Scan for the cell matching the given text and deliver its (x, y) coordinate at center. 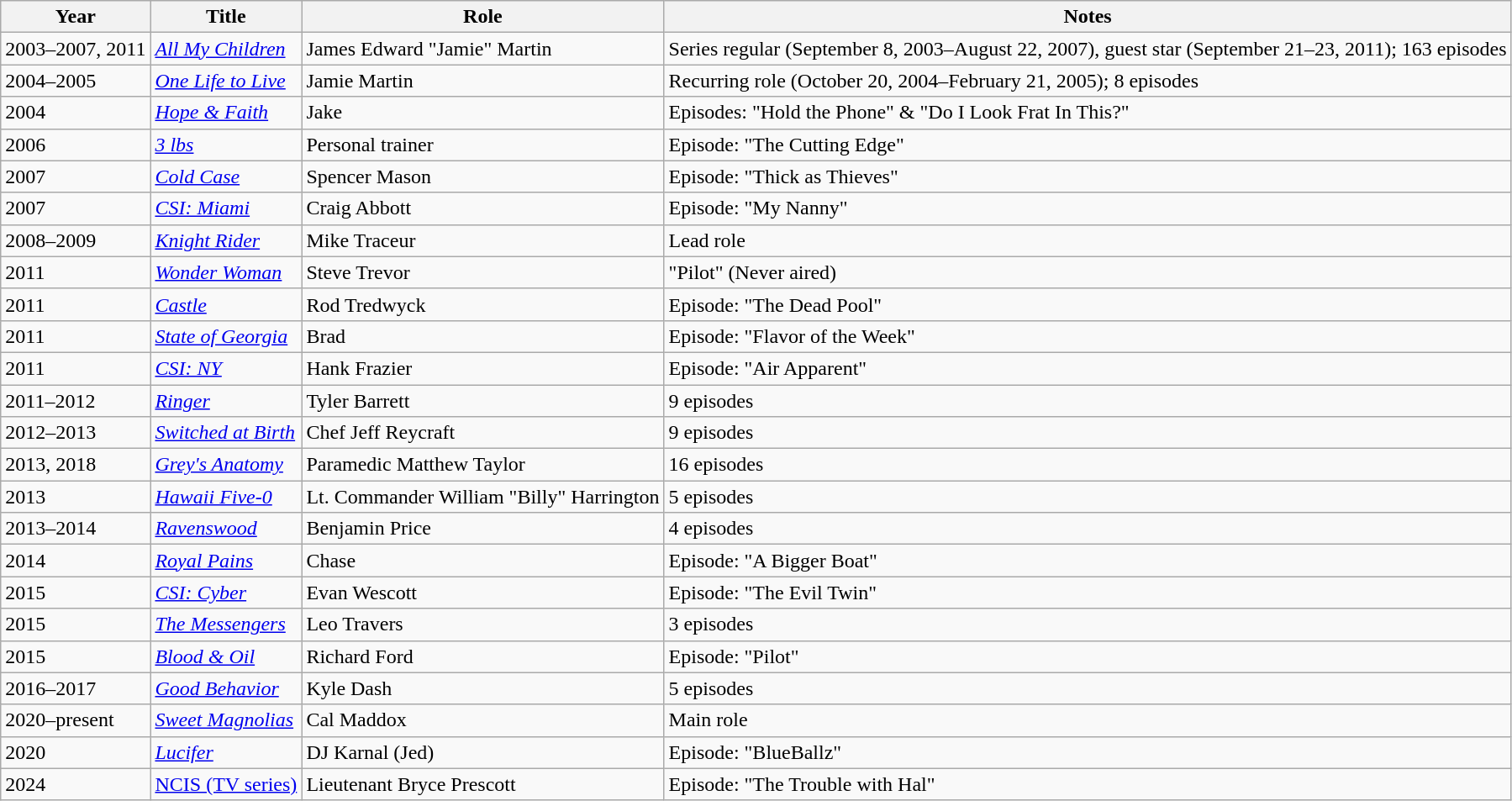
Wonder Woman (226, 272)
Episode: "The Dead Pool" (1088, 304)
Richard Ford (482, 656)
Benjamin Price (482, 529)
Episode: "The Cutting Edge" (1088, 145)
2013, 2018 (76, 465)
2004–2005 (76, 81)
Sweet Magnolias (226, 720)
Brad (482, 336)
Episodes: "Hold the Phone" & "Do I Look Frat In This?" (1088, 113)
Cal Maddox (482, 720)
Recurring role (October 20, 2004–February 21, 2005); 8 episodes (1088, 81)
Chase (482, 561)
Episode: "Thick as Thieves" (1088, 177)
Episode: "Flavor of the Week" (1088, 336)
State of Georgia (226, 336)
Switched at Birth (226, 433)
2008–2009 (76, 240)
Lucifer (226, 752)
Episode: "The Evil Twin" (1088, 593)
2024 (76, 784)
Cold Case (226, 177)
16 episodes (1088, 465)
Craig Abbott (482, 208)
Episode: "The Trouble with Hal" (1088, 784)
Ringer (226, 401)
Personal trainer (482, 145)
Hawaii Five-0 (226, 497)
Title (226, 17)
Kyle Dash (482, 688)
One Life to Live (226, 81)
CSI: NY (226, 368)
CSI: Miami (226, 208)
Episode: "BlueBallz" (1088, 752)
2013 (76, 497)
Lead role (1088, 240)
Rod Tredwyck (482, 304)
2004 (76, 113)
Grey's Anatomy (226, 465)
Episode: "Pilot" (1088, 656)
Hank Frazier (482, 368)
Ravenswood (226, 529)
Chef Jeff Reycraft (482, 433)
Episode: "Air Apparent" (1088, 368)
3 episodes (1088, 624)
2014 (76, 561)
Year (76, 17)
Good Behavior (226, 688)
Spencer Mason (482, 177)
2003–2007, 2011 (76, 49)
DJ Karnal (Jed) (482, 752)
Blood & Oil (226, 656)
2020–present (76, 720)
"Pilot" (Never aired) (1088, 272)
CSI: Cyber (226, 593)
Knight Rider (226, 240)
All My Children (226, 49)
2006 (76, 145)
The Messengers (226, 624)
Castle (226, 304)
Evan Wescott (482, 593)
Paramedic Matthew Taylor (482, 465)
Lt. Commander William "Billy" Harrington (482, 497)
Royal Pains (226, 561)
Episode: "A Bigger Boat" (1088, 561)
Leo Travers (482, 624)
2016–2017 (76, 688)
Role (482, 17)
3 lbs (226, 145)
4 episodes (1088, 529)
Jake (482, 113)
Tyler Barrett (482, 401)
Hope & Faith (226, 113)
Mike Traceur (482, 240)
Series regular (September 8, 2003–August 22, 2007), guest star (September 21–23, 2011); 163 episodes (1088, 49)
2013–2014 (76, 529)
Episode: "My Nanny" (1088, 208)
Main role (1088, 720)
Lieutenant Bryce Prescott (482, 784)
Jamie Martin (482, 81)
Notes (1088, 17)
2020 (76, 752)
Steve Trevor (482, 272)
NCIS (TV series) (226, 784)
2012–2013 (76, 433)
2011–2012 (76, 401)
James Edward "Jamie" Martin (482, 49)
